Capture the cell that displays the provided text and extract its [X, Y] central coordinate. 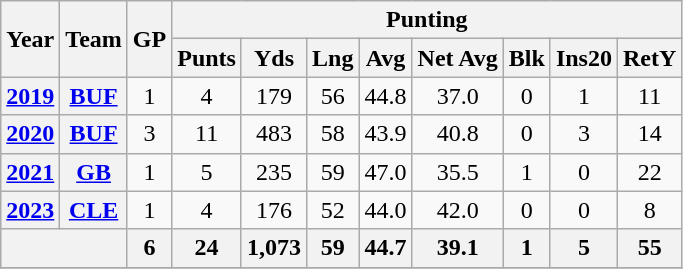
44.8 [386, 96]
Ins20 [584, 58]
35.5 [458, 172]
52 [333, 210]
58 [333, 134]
Yds [274, 58]
44.0 [386, 210]
1,073 [274, 248]
CLE [94, 210]
2023 [30, 210]
2021 [30, 172]
37.0 [458, 96]
Year [30, 39]
Avg [386, 58]
22 [649, 172]
47.0 [386, 172]
6 [149, 248]
Punting [427, 20]
55 [649, 248]
44.7 [386, 248]
235 [274, 172]
179 [274, 96]
RetY [649, 58]
Team [94, 39]
14 [649, 134]
Lng [333, 58]
Blk [526, 58]
Punts [207, 58]
42.0 [458, 210]
GB [94, 172]
2020 [30, 134]
43.9 [386, 134]
Net Avg [458, 58]
39.1 [458, 248]
24 [207, 248]
8 [649, 210]
176 [274, 210]
2019 [30, 96]
483 [274, 134]
40.8 [458, 134]
GP [149, 39]
56 [333, 96]
